Identify which cell holds the provided text, then report its [x, y] central coordinate. 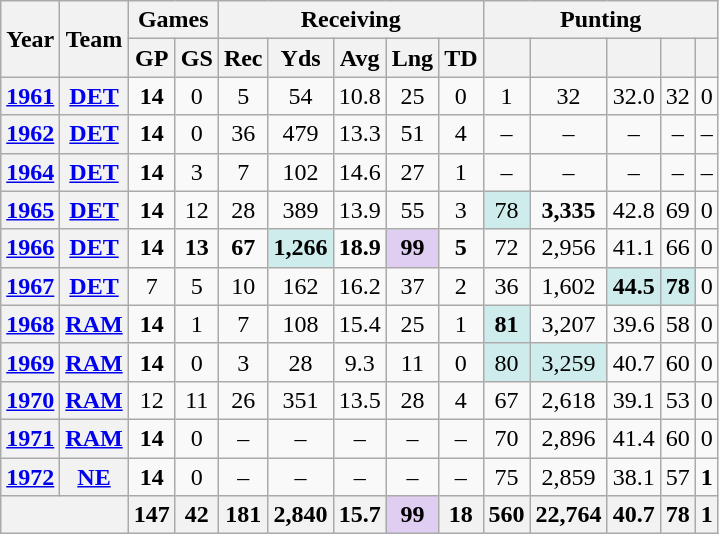
1961 [30, 96]
55 [412, 210]
13.3 [360, 134]
9.3 [360, 362]
1964 [30, 172]
70 [506, 438]
1,602 [568, 286]
1962 [30, 134]
2,956 [568, 248]
69 [678, 210]
15.4 [360, 324]
58 [678, 324]
72 [506, 248]
37 [412, 286]
41.1 [634, 248]
1971 [30, 438]
389 [300, 210]
102 [300, 172]
42 [196, 515]
2,859 [568, 477]
13.5 [360, 400]
41.4 [634, 438]
57 [678, 477]
27 [412, 172]
1969 [30, 362]
32.0 [634, 96]
51 [412, 134]
Team [94, 39]
18.9 [360, 248]
Rec [243, 58]
13 [196, 248]
18 [461, 515]
Receiving [350, 20]
53 [678, 400]
15.7 [360, 515]
Lng [412, 58]
Avg [360, 58]
1968 [30, 324]
TD [461, 58]
3,207 [568, 324]
181 [243, 515]
75 [506, 477]
GS [196, 58]
2,896 [568, 438]
162 [300, 286]
39.6 [634, 324]
560 [506, 515]
1965 [30, 210]
14.6 [360, 172]
3,259 [568, 362]
147 [152, 515]
42.8 [634, 210]
39.1 [634, 400]
2,840 [300, 515]
351 [300, 400]
16.2 [360, 286]
1967 [30, 286]
44.5 [634, 286]
Punting [600, 20]
1,266 [300, 248]
1970 [30, 400]
NE [94, 477]
66 [678, 248]
81 [506, 324]
13.9 [360, 210]
479 [300, 134]
26 [243, 400]
GP [152, 58]
3,335 [568, 210]
22,764 [568, 515]
38.1 [634, 477]
80 [506, 362]
10 [243, 286]
1972 [30, 477]
Year [30, 39]
2,618 [568, 400]
2 [461, 286]
54 [300, 96]
1966 [30, 248]
108 [300, 324]
Games [173, 20]
10.8 [360, 96]
Yds [300, 58]
